Return the [x, y] coordinate for the center point of the cell that contains the specified text.  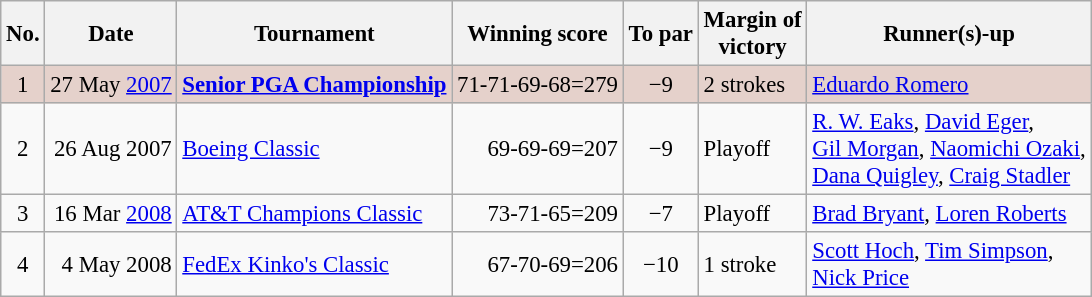
−7 [660, 214]
Runner(s)-up [949, 34]
16 Mar 2008 [111, 214]
AT&T Champions Classic [314, 214]
4 May 2008 [111, 264]
Margin ofvictory [752, 34]
R. W. Eaks, David Eger, Gil Morgan, Naomichi Ozaki, Dana Quigley, Craig Stadler [949, 149]
1 [23, 85]
3 [23, 214]
69-69-69=207 [538, 149]
71-71-69-68=279 [538, 85]
−10 [660, 264]
2 strokes [752, 85]
Eduardo Romero [949, 85]
Senior PGA Championship [314, 85]
FedEx Kinko's Classic [314, 264]
26 Aug 2007 [111, 149]
4 [23, 264]
Date [111, 34]
No. [23, 34]
Boeing Classic [314, 149]
To par [660, 34]
Scott Hoch, Tim Simpson, Nick Price [949, 264]
73-71-65=209 [538, 214]
27 May 2007 [111, 85]
Tournament [314, 34]
Brad Bryant, Loren Roberts [949, 214]
1 stroke [752, 264]
2 [23, 149]
67-70-69=206 [538, 264]
Winning score [538, 34]
